Return (x, y) of the center of cell containing provided text 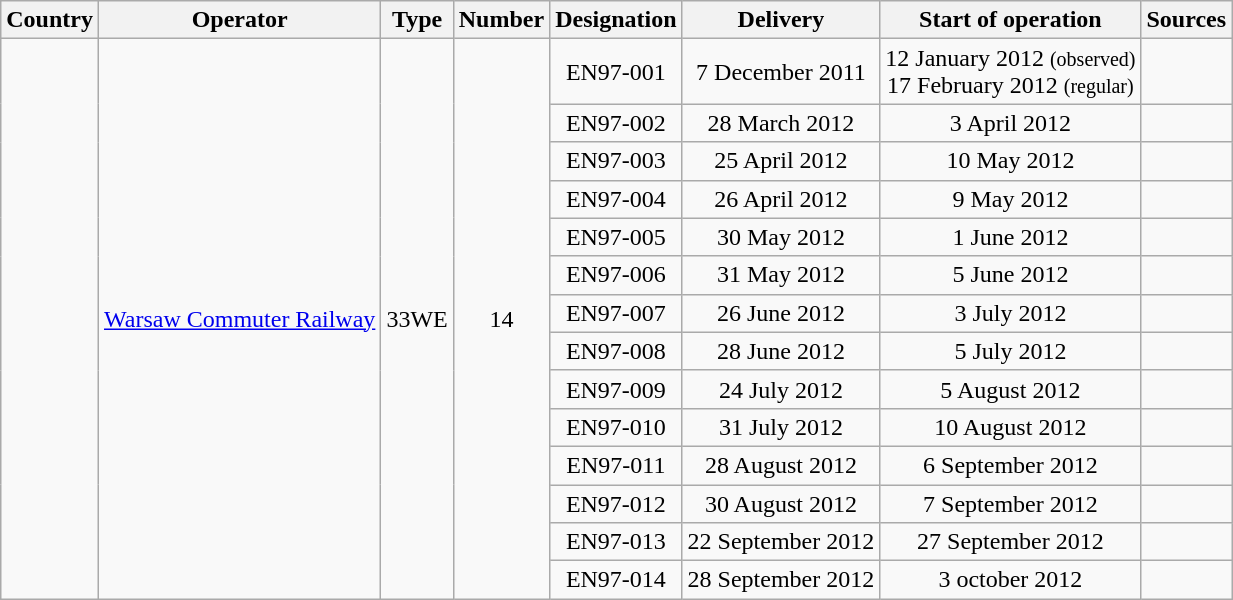
EN97-014 (616, 580)
Operator (239, 20)
EN97-003 (616, 161)
30 August 2012 (781, 503)
1 June 2012 (1010, 237)
25 April 2012 (781, 161)
14 (501, 319)
3 July 2012 (1010, 313)
28 March 2012 (781, 123)
31 July 2012 (781, 427)
28 June 2012 (781, 351)
EN97-004 (616, 199)
10 August 2012 (1010, 427)
Warsaw Commuter Railway (239, 319)
EN97-013 (616, 542)
EN97-010 (616, 427)
5 June 2012 (1010, 275)
28 September 2012 (781, 580)
Delivery (781, 20)
26 April 2012 (781, 199)
Country (50, 20)
Sources (1186, 20)
5 August 2012 (1010, 389)
EN97-007 (616, 313)
EN97-011 (616, 465)
28 August 2012 (781, 465)
EN97-009 (616, 389)
EN97-002 (616, 123)
31 May 2012 (781, 275)
27 September 2012 (1010, 542)
5 July 2012 (1010, 351)
7 September 2012 (1010, 503)
22 September 2012 (781, 542)
EN97-001 (616, 72)
EN97-005 (616, 237)
33WE (417, 319)
6 September 2012 (1010, 465)
9 May 2012 (1010, 199)
24 July 2012 (781, 389)
12 January 2012 (observed)17 February 2012 (regular) (1010, 72)
26 June 2012 (781, 313)
EN97-012 (616, 503)
3 october 2012 (1010, 580)
EN97-008 (616, 351)
EN97-006 (616, 275)
7 December 2011 (781, 72)
Type (417, 20)
3 April 2012 (1010, 123)
10 May 2012 (1010, 161)
30 May 2012 (781, 237)
Start of operation (1010, 20)
Number (501, 20)
Designation (616, 20)
